Extract the [X, Y] coordinate from the center of the cell holding the provided text.  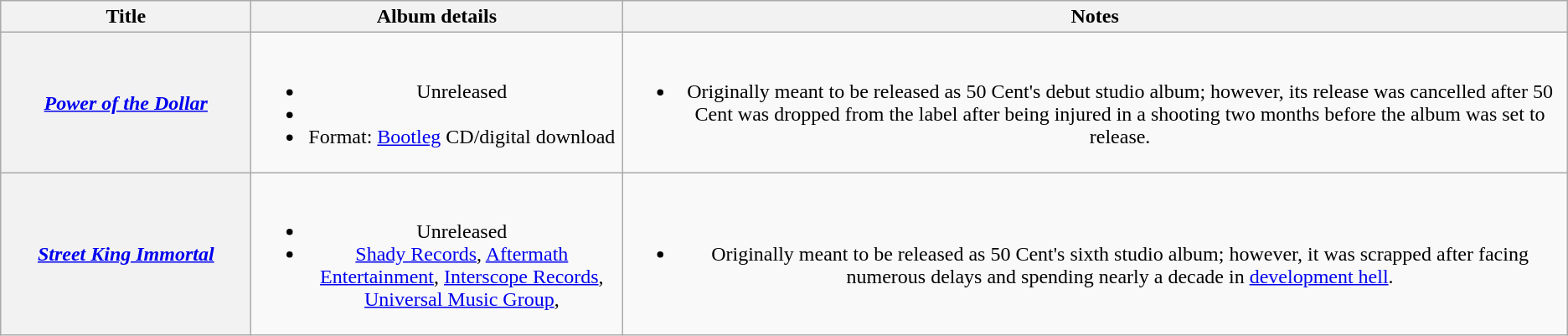
Street King Immortal [126, 254]
Power of the Dollar [126, 102]
Notes [1095, 17]
Title [126, 17]
UnreleasedShady Records, Aftermath Entertainment, Interscope Records, Universal Music Group, [437, 254]
UnreleasedFormat: Bootleg CD/digital download [437, 102]
Album details [437, 17]
